Return the (x, y) coordinate for the center point of the cell that contains the specified text.  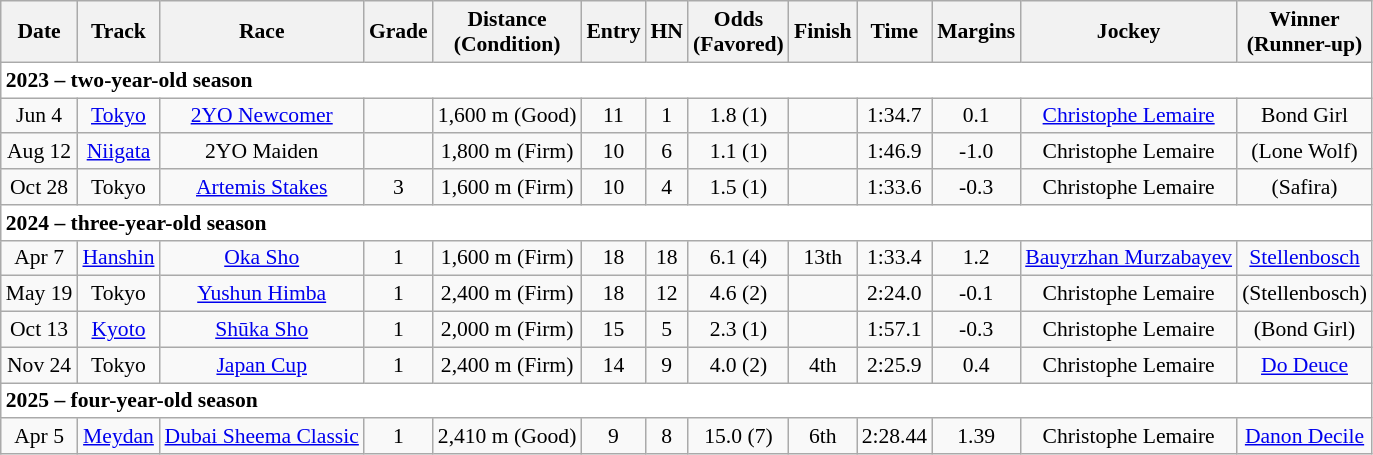
Jockey (1128, 32)
Track (118, 32)
3 (398, 187)
Finish (823, 32)
6.1 (4) (738, 258)
Danon Decile (1304, 437)
11 (613, 116)
(Lone Wolf) (1304, 152)
Distance(Condition) (508, 32)
Winner(Runner-up) (1304, 32)
Bond Girl (1304, 116)
1,800 m (Firm) (508, 152)
HN (668, 32)
Oka Sho (262, 258)
Hanshin (118, 258)
Nov 24 (40, 365)
(Bond Girl) (1304, 330)
(Stellenbosch) (1304, 294)
Apr 7 (40, 258)
12 (668, 294)
6 (668, 152)
8 (668, 437)
Oct 13 (40, 330)
(Safira) (1304, 187)
0.1 (976, 116)
Odds(Favored) (738, 32)
2:24.0 (894, 294)
2:25.9 (894, 365)
2,000 m (Firm) (508, 330)
Artemis Stakes (262, 187)
1:46.9 (894, 152)
Japan Cup (262, 365)
Margins (976, 32)
6th (823, 437)
4 (668, 187)
5 (668, 330)
Race (262, 32)
1.39 (976, 437)
2025 – four-year-old season (686, 401)
15.0 (7) (738, 437)
Apr 5 (40, 437)
Meydan (118, 437)
4.6 (2) (738, 294)
1.2 (976, 258)
2YO Newcomer (262, 116)
1.5 (1) (738, 187)
Grade (398, 32)
2024 – three-year-old season (686, 223)
Kyoto (118, 330)
0.4 (976, 365)
Entry (613, 32)
2023 – two-year-old season (686, 80)
2YO Maiden (262, 152)
15 (613, 330)
Time (894, 32)
Date (40, 32)
1:33.4 (894, 258)
Yushun Himba (262, 294)
Do Deuce (1304, 365)
4.0 (2) (738, 365)
Oct 28 (40, 187)
Niigata (118, 152)
Stellenbosch (1304, 258)
1:57.1 (894, 330)
May 19 (40, 294)
Bauyrzhan Murzabayev (1128, 258)
4th (823, 365)
Jun 4 (40, 116)
1.8 (1) (738, 116)
-0.1 (976, 294)
2,410 m (Good) (508, 437)
1,600 m (Good) (508, 116)
Dubai Sheema Classic (262, 437)
2:28.44 (894, 437)
1:34.7 (894, 116)
1.1 (1) (738, 152)
1:33.6 (894, 187)
-1.0 (976, 152)
14 (613, 365)
Shūka Sho (262, 330)
13th (823, 258)
2.3 (1) (738, 330)
Aug 12 (40, 152)
